Identify which cell holds the provided text, then report its [X, Y] central coordinate. 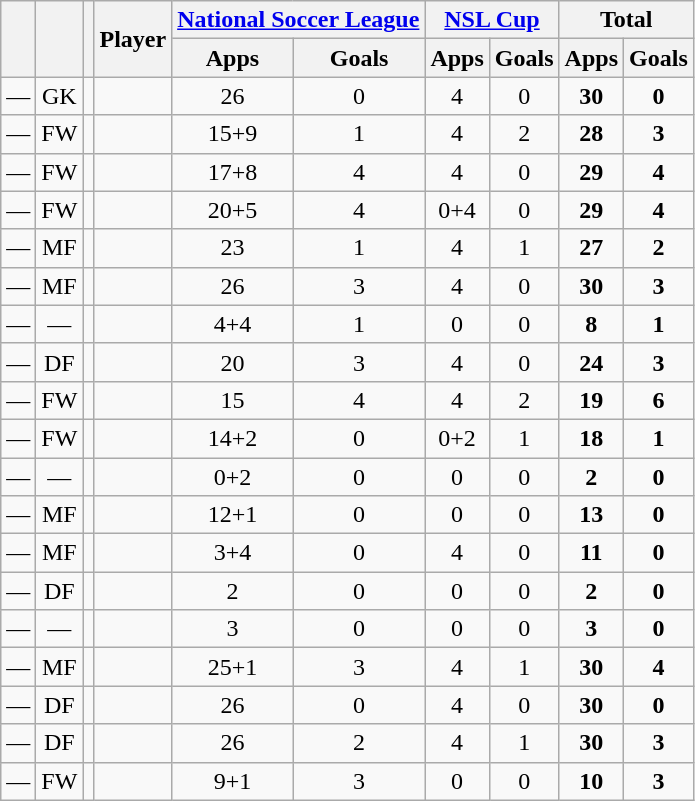
15+9 [233, 134]
23 [233, 248]
National Soccer League [298, 20]
17+8 [233, 172]
12+1 [233, 515]
GK [60, 96]
14+2 [233, 438]
0+4 [457, 210]
25+1 [233, 667]
Total [626, 20]
NSL Cup [492, 20]
8 [591, 324]
20+5 [233, 210]
3+4 [233, 553]
6 [659, 400]
20 [233, 362]
Player [133, 39]
27 [591, 248]
11 [591, 553]
19 [591, 400]
9+1 [233, 781]
4+4 [233, 324]
10 [591, 781]
24 [591, 362]
13 [591, 515]
15 [233, 400]
18 [591, 438]
28 [591, 134]
